Provide the (x, y) coordinate of the cell's center where the given text is located.  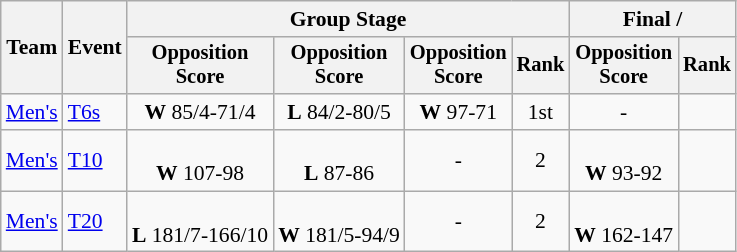
Team (32, 48)
W 97-71 (458, 112)
L 87-86 (339, 160)
L 181/7-166/10 (200, 222)
W 93-92 (624, 160)
T20 (95, 222)
L 84/2-80/5 (339, 112)
Final / (652, 19)
1st (541, 112)
W 85/4-71/4 (200, 112)
W 107-98 (200, 160)
W 162-147 (624, 222)
T10 (95, 160)
T6s (95, 112)
Group Stage (348, 19)
W 181/5-94/9 (339, 222)
Event (95, 48)
